Provide the [x, y] coordinate of the cell's center where the given text is located.  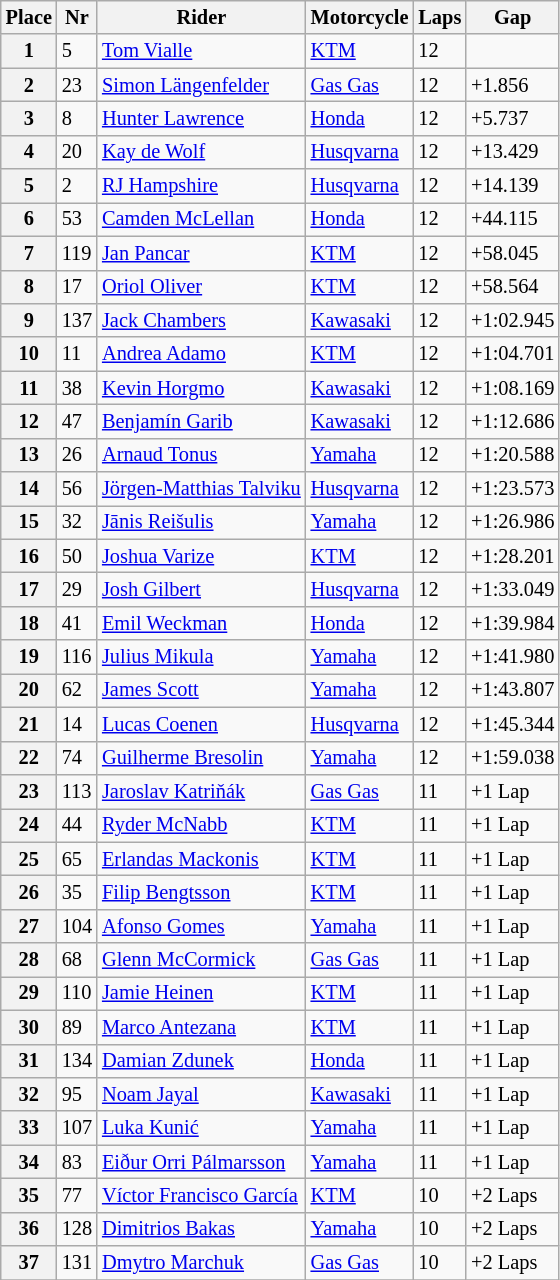
Emil Weckman [202, 623]
+1:12.686 [512, 421]
34 [29, 1162]
Nr [77, 17]
Marco Antezana [202, 1027]
21 [29, 724]
Jörgen-Matthias Talviku [202, 489]
Tom Vialle [202, 51]
Noam Jayal [202, 1094]
37 [29, 1263]
Afonso Gomes [202, 926]
Andrea Adamo [202, 354]
Eiður Orri Pálmarsson [202, 1162]
53 [77, 219]
Kevin Horgmo [202, 388]
31 [29, 1061]
+1:08.169 [512, 388]
16 [29, 556]
13 [29, 455]
Gap [512, 17]
+14.139 [512, 186]
38 [77, 388]
+58.045 [512, 253]
+1:45.344 [512, 724]
Damian Zdunek [202, 1061]
Dimitrios Bakas [202, 1229]
Kay de Wolf [202, 152]
18 [29, 623]
Guilherme Bresolin [202, 758]
+1:02.945 [512, 320]
Joshua Varize [202, 556]
128 [77, 1229]
Filip Bengtsson [202, 892]
Oriol Oliver [202, 287]
44 [77, 825]
Erlandas Mackonis [202, 859]
+1:23.573 [512, 489]
104 [77, 926]
22 [29, 758]
110 [77, 993]
83 [77, 1162]
RJ Hampshire [202, 186]
+1:41.980 [512, 657]
137 [77, 320]
+1:39.984 [512, 623]
6 [29, 219]
Luka Kunić [202, 1128]
19 [29, 657]
25 [29, 859]
36 [29, 1229]
+1:28.201 [512, 556]
Jamie Heinen [202, 993]
Arnaud Tonus [202, 455]
30 [29, 1027]
7 [29, 253]
+44.115 [512, 219]
Place [29, 17]
Hunter Lawrence [202, 118]
Lucas Coenen [202, 724]
Ryder McNabb [202, 825]
+1:20.588 [512, 455]
+13.429 [512, 152]
50 [77, 556]
65 [77, 859]
134 [77, 1061]
Rider [202, 17]
Josh Gilbert [202, 589]
33 [29, 1128]
+5.737 [512, 118]
Jaroslav Katriňák [202, 791]
74 [77, 758]
9 [29, 320]
+1:33.049 [512, 589]
4 [29, 152]
28 [29, 960]
24 [29, 825]
107 [77, 1128]
Jack Chambers [202, 320]
41 [77, 623]
62 [77, 690]
77 [77, 1195]
James Scott [202, 690]
Motorcycle [360, 17]
95 [77, 1094]
+1:04.701 [512, 354]
+1.856 [512, 85]
Julius Mikula [202, 657]
3 [29, 118]
89 [77, 1027]
Dmytro Marchuk [202, 1263]
113 [77, 791]
Glenn McCormick [202, 960]
Benjamín Garib [202, 421]
+1:26.986 [512, 522]
Camden McLellan [202, 219]
1 [29, 51]
47 [77, 421]
68 [77, 960]
Víctor Francisco García [202, 1195]
+1:43.807 [512, 690]
Simon Längenfelder [202, 85]
Jānis Reišulis [202, 522]
+1:59.038 [512, 758]
Laps [440, 17]
Jan Pancar [202, 253]
116 [77, 657]
15 [29, 522]
131 [77, 1263]
+58.564 [512, 287]
27 [29, 926]
119 [77, 253]
56 [77, 489]
